Return [x, y] of the center of cell containing provided text 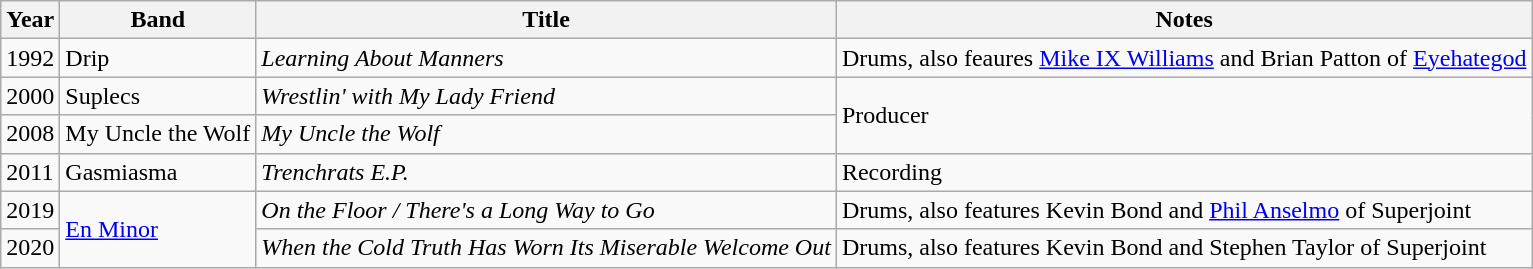
Suplecs [158, 96]
1992 [30, 58]
Producer [1184, 115]
Notes [1184, 20]
Wrestlin' with My Lady Friend [546, 96]
2020 [30, 248]
Band [158, 20]
When the Cold Truth Has Worn Its Miserable Welcome Out [546, 248]
2011 [30, 172]
2000 [30, 96]
Drums, also features Kevin Bond and Stephen Taylor of Superjoint [1184, 248]
Drip [158, 58]
Year [30, 20]
Title [546, 20]
Gasmiasma [158, 172]
Learning About Manners [546, 58]
Drums, also features Kevin Bond and Phil Anselmo of Superjoint [1184, 210]
2019 [30, 210]
Drums, also feaures Mike IX Williams and Brian Patton of Eyehategod [1184, 58]
Trenchrats E.P. [546, 172]
Recording [1184, 172]
En Minor [158, 229]
On the Floor / There's a Long Way to Go [546, 210]
2008 [30, 134]
